Determine the [X, Y] coordinate at the center of the cell enclosing the given text.  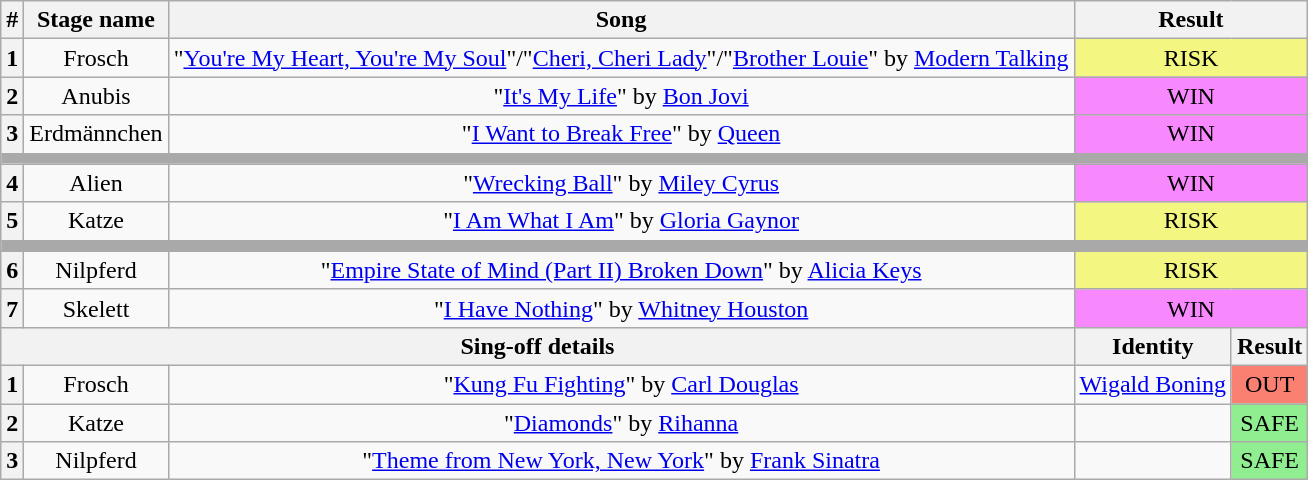
5 [12, 221]
"Empire State of Mind (Part II) Broken Down" by Alicia Keys [621, 270]
"I Have Nothing" by Whitney Houston [621, 308]
"Wrecking Ball" by Miley Cyrus [621, 183]
"I Want to Break Free" by Queen [621, 134]
Erdmännchen [96, 134]
OUT [1269, 384]
7 [12, 308]
Wigald Boning [1152, 384]
Identity [1152, 346]
"I Am What I Am" by Gloria Gaynor [621, 221]
"Kung Fu Fighting" by Carl Douglas [621, 384]
# [12, 20]
6 [12, 270]
Anubis [96, 96]
"Theme from New York, New York" by Frank Sinatra [621, 461]
Sing-off details [538, 346]
Skelett [96, 308]
Song [621, 20]
4 [12, 183]
Alien [96, 183]
"You're My Heart, You're My Soul"/"Cheri, Cheri Lady"/"Brother Louie" by Modern Talking [621, 58]
Stage name [96, 20]
"Diamonds" by Rihanna [621, 423]
"It's My Life" by Bon Jovi [621, 96]
